For the text-containing cell, return its midpoint in (x, y) coordinate format. 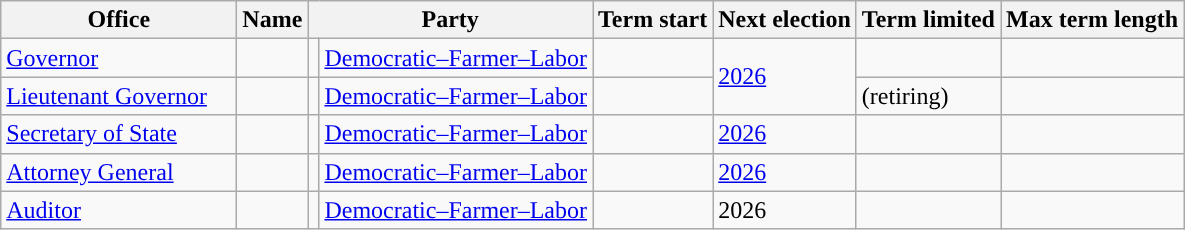
Party (450, 20)
Term start (653, 20)
Attorney General (119, 172)
Term limited (928, 20)
(retiring) (928, 96)
Governor (119, 58)
Auditor (119, 210)
Max term length (1092, 20)
Secretary of State (119, 134)
Office (119, 20)
Name (272, 20)
Lieutenant Governor (119, 96)
Next election (785, 20)
